Pinpoint the cell where the given text exists, returning its (X, Y) midpoint coordinate. 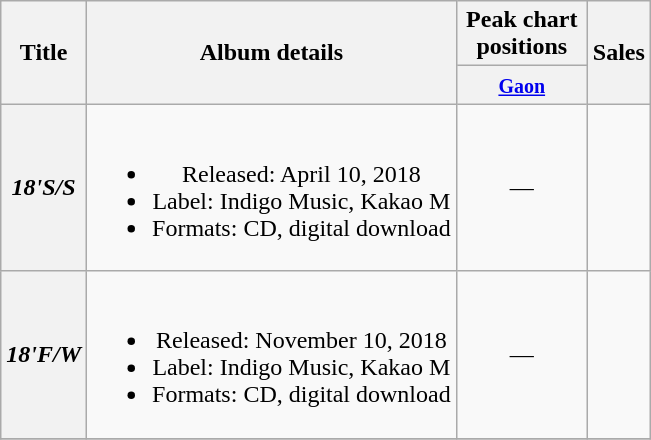
Title (44, 52)
Peak chart positions (522, 34)
Sales (618, 52)
18'S/S (44, 188)
Gaon (522, 85)
Released: November 10, 2018Label: Indigo Music, Kakao MFormats: CD, digital download (272, 354)
Album details (272, 52)
18'F/W (44, 354)
Released: April 10, 2018Label: Indigo Music, Kakao MFormats: CD, digital download (272, 188)
